For the text-containing cell, return its midpoint in [X, Y] coordinate format. 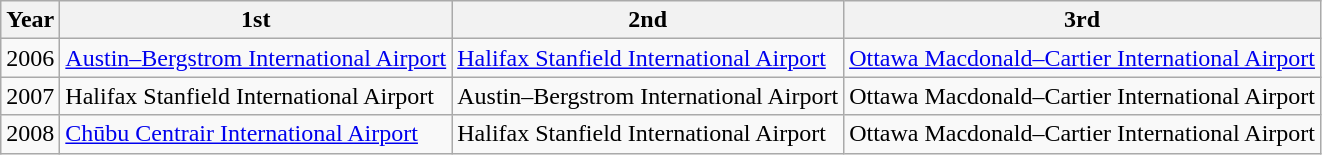
Year [30, 20]
Chūbu Centrair International Airport [256, 134]
2008 [30, 134]
2nd [648, 20]
2006 [30, 58]
1st [256, 20]
2007 [30, 96]
3rd [1082, 20]
